Provide the [x, y] coordinate of the cell's center where the given text is located.  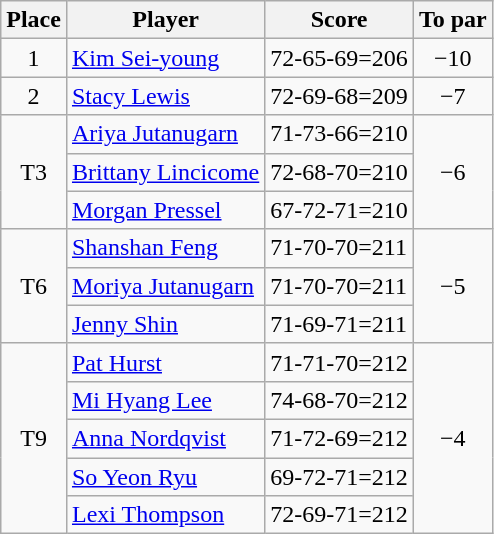
T6 [34, 286]
Shanshan Feng [165, 248]
Brittany Lincicome [165, 172]
Anna Nordqvist [165, 438]
Jenny Shin [165, 324]
Stacy Lewis [165, 96]
72-69-71=212 [340, 515]
67-72-71=210 [340, 210]
Place [34, 20]
Player [165, 20]
Lexi Thompson [165, 515]
71-73-66=210 [340, 134]
−6 [452, 172]
Morgan Pressel [165, 210]
2 [34, 96]
74-68-70=212 [340, 400]
−4 [452, 438]
Pat Hurst [165, 362]
72-68-70=210 [340, 172]
72-69-68=209 [340, 96]
−5 [452, 286]
Kim Sei-young [165, 58]
71-72-69=212 [340, 438]
71-71-70=212 [340, 362]
Score [340, 20]
Ariya Jutanugarn [165, 134]
T3 [34, 172]
69-72-71=212 [340, 477]
Mi Hyang Lee [165, 400]
−10 [452, 58]
72-65-69=206 [340, 58]
To par [452, 20]
1 [34, 58]
71-69-71=211 [340, 324]
T9 [34, 438]
So Yeon Ryu [165, 477]
Moriya Jutanugarn [165, 286]
−7 [452, 96]
